Scan for the cell matching the given text and deliver its (X, Y) coordinate at center. 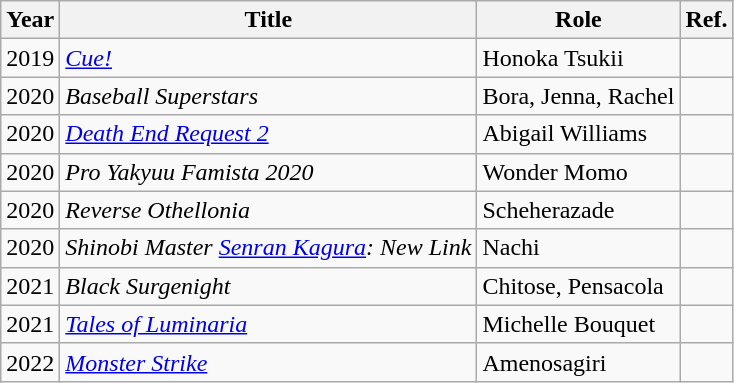
Baseball Superstars (268, 96)
Cue! (268, 58)
Shinobi Master Senran Kagura: New Link (268, 248)
Abigail Williams (578, 134)
Role (578, 20)
Title (268, 20)
Wonder Momo (578, 172)
Honoka Tsukii (578, 58)
Michelle Bouquet (578, 324)
2022 (30, 362)
Pro Yakyuu Famista 2020 (268, 172)
Tales of Luminaria (268, 324)
Ref. (706, 20)
Amenosagiri (578, 362)
Black Surgenight (268, 286)
Nachi (578, 248)
Death End Request 2 (268, 134)
Monster Strike (268, 362)
2019 (30, 58)
Scheherazade (578, 210)
Year (30, 20)
Reverse Othellonia (268, 210)
Chitose, Pensacola (578, 286)
Bora, Jenna, Rachel (578, 96)
